Locate the cell with the specified text and output its [x, y] center coordinate. 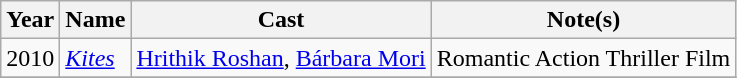
Kites [96, 58]
Note(s) [584, 20]
Cast [281, 20]
Hrithik Roshan, Bárbara Mori [281, 58]
Romantic Action Thriller Film [584, 58]
Year [30, 20]
Name [96, 20]
2010 [30, 58]
